Provide the (X, Y) coordinate of the cell's center where the given text is located.  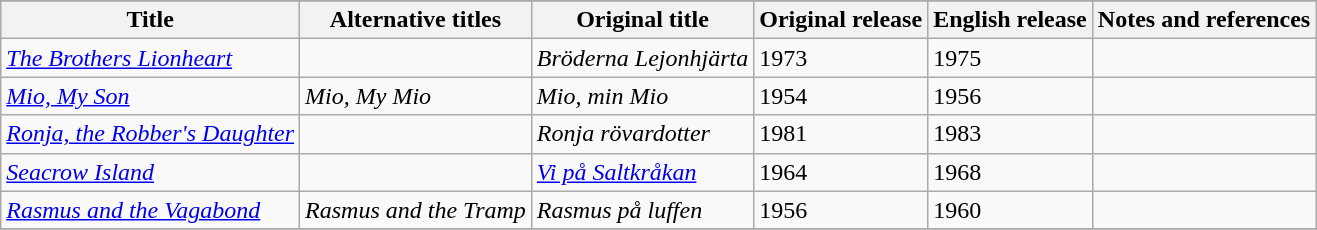
Seacrow Island (150, 172)
Notes and references (1204, 20)
Bröderna Lejonhjärta (642, 58)
English release (1010, 20)
Ronja rövardotter (642, 134)
1975 (1010, 58)
Mio, My Son (150, 96)
1954 (841, 96)
Original release (841, 20)
1964 (841, 172)
Ronja, the Robber's Daughter (150, 134)
1960 (1010, 210)
Mio, My Mio (416, 96)
The Brothers Lionheart (150, 58)
Rasmus and the Tramp (416, 210)
Alternative titles (416, 20)
Title (150, 20)
Mio, min Mio (642, 96)
1983 (1010, 134)
1968 (1010, 172)
1973 (841, 58)
Vi på Saltkråkan (642, 172)
1981 (841, 134)
Original title (642, 20)
Rasmus and the Vagabond (150, 210)
Rasmus på luffen (642, 210)
